Identify which cell holds the provided text, then report its (x, y) central coordinate. 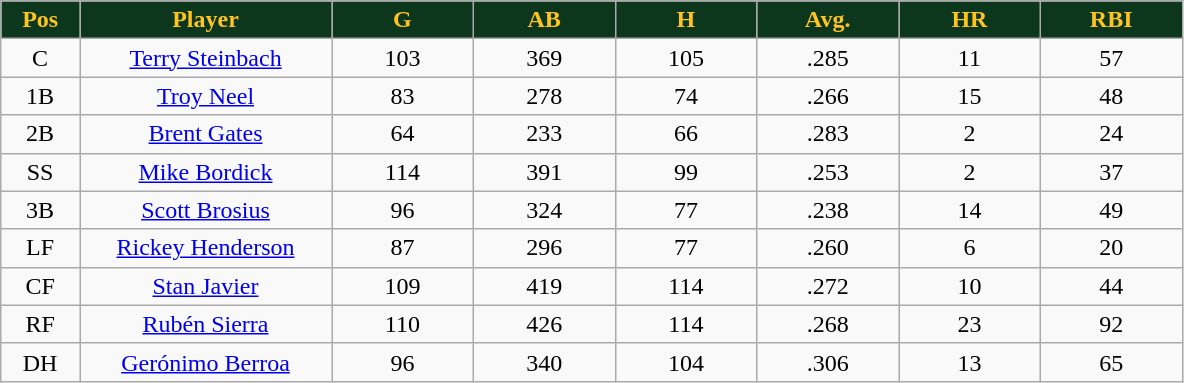
RBI (1111, 20)
13 (970, 362)
419 (544, 286)
.238 (828, 210)
324 (544, 210)
.272 (828, 286)
44 (1111, 286)
.268 (828, 324)
H (686, 20)
15 (970, 96)
24 (1111, 134)
Scott Brosius (206, 210)
391 (544, 172)
Rubén Sierra (206, 324)
278 (544, 96)
Mike Bordick (206, 172)
83 (403, 96)
Player (206, 20)
AB (544, 20)
49 (1111, 210)
14 (970, 210)
104 (686, 362)
Avg. (828, 20)
3B (40, 210)
296 (544, 248)
1B (40, 96)
.253 (828, 172)
369 (544, 58)
48 (1111, 96)
103 (403, 58)
426 (544, 324)
Brent Gates (206, 134)
Troy Neel (206, 96)
C (40, 58)
109 (403, 286)
92 (1111, 324)
Stan Javier (206, 286)
87 (403, 248)
37 (1111, 172)
6 (970, 248)
11 (970, 58)
RF (40, 324)
10 (970, 286)
99 (686, 172)
LF (40, 248)
.266 (828, 96)
Gerónimo Berroa (206, 362)
20 (1111, 248)
SS (40, 172)
.285 (828, 58)
105 (686, 58)
DH (40, 362)
HR (970, 20)
23 (970, 324)
.283 (828, 134)
2B (40, 134)
G (403, 20)
.260 (828, 248)
CF (40, 286)
Terry Steinbach (206, 58)
74 (686, 96)
65 (1111, 362)
66 (686, 134)
Rickey Henderson (206, 248)
110 (403, 324)
57 (1111, 58)
233 (544, 134)
Pos (40, 20)
.306 (828, 362)
340 (544, 362)
64 (403, 134)
